Capture the cell that displays the provided text and extract its (x, y) central coordinate. 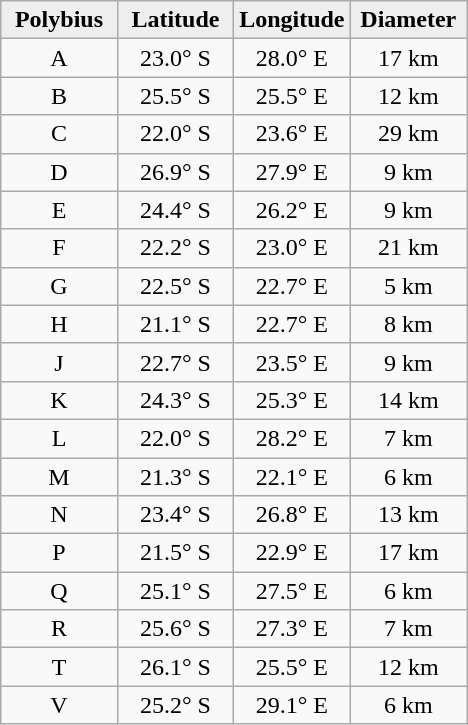
29 km (408, 134)
27.9° E (292, 172)
23.0° E (292, 248)
22.2° S (175, 248)
23.4° S (175, 515)
25.6° S (175, 629)
26.2° E (292, 210)
27.5° E (292, 591)
M (59, 477)
V (59, 705)
E (59, 210)
G (59, 286)
28.2° E (292, 438)
26.8° E (292, 515)
24.4° S (175, 210)
21.5° S (175, 553)
21 km (408, 248)
25.1° S (175, 591)
25.3° E (292, 400)
A (59, 58)
H (59, 324)
L (59, 438)
5 km (408, 286)
B (59, 96)
R (59, 629)
25.5° S (175, 96)
Q (59, 591)
J (59, 362)
23.6° E (292, 134)
T (59, 667)
26.9° S (175, 172)
28.0° E (292, 58)
23.5° E (292, 362)
27.3° E (292, 629)
D (59, 172)
22.1° E (292, 477)
C (59, 134)
21.1° S (175, 324)
23.0° S (175, 58)
13 km (408, 515)
P (59, 553)
Polybius (59, 20)
8 km (408, 324)
22.9° E (292, 553)
24.3° S (175, 400)
Longitude (292, 20)
K (59, 400)
N (59, 515)
25.2° S (175, 705)
29.1° E (292, 705)
Diameter (408, 20)
22.5° S (175, 286)
26.1° S (175, 667)
14 km (408, 400)
F (59, 248)
Latitude (175, 20)
21.3° S (175, 477)
22.7° S (175, 362)
